Locate the cell with the specified text and output its [X, Y] center coordinate. 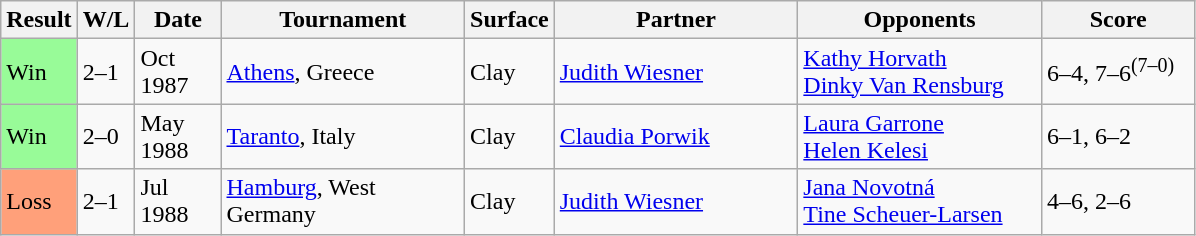
Loss [39, 202]
W/L [106, 20]
Result [39, 20]
Surface [510, 20]
May 1988 [178, 136]
Jana Novotná Tine Scheuer-Larsen [920, 202]
Partner [676, 20]
4–6, 2–6 [1118, 202]
Taranto, Italy [343, 136]
6–4, 7–6(7–0) [1118, 72]
Tournament [343, 20]
6–1, 6–2 [1118, 136]
Date [178, 20]
Laura Garrone Helen Kelesi [920, 136]
Athens, Greece [343, 72]
2–0 [106, 136]
Hamburg, West Germany [343, 202]
Claudia Porwik [676, 136]
Opponents [920, 20]
Jul 1988 [178, 202]
Kathy Horvath Dinky Van Rensburg [920, 72]
Score [1118, 20]
Oct 1987 [178, 72]
